Provide the (X, Y) coordinate of the cell's center where the given text is located.  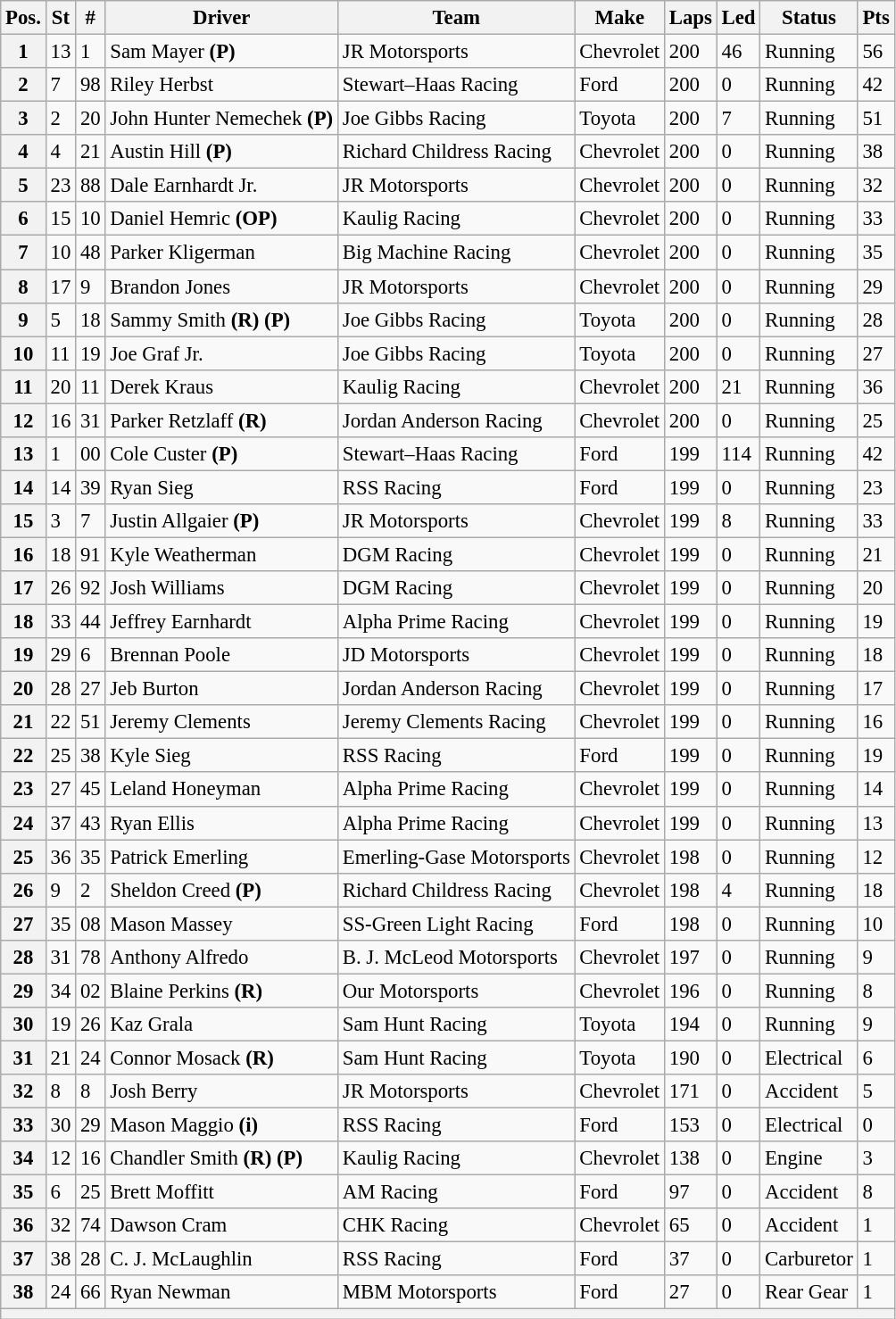
Parker Kligerman (221, 253)
John Hunter Nemechek (P) (221, 119)
98 (91, 85)
Emerling-Gase Motorsports (456, 857)
Sheldon Creed (P) (221, 890)
Kyle Weatherman (221, 554)
# (91, 18)
Jeb Burton (221, 689)
153 (691, 1125)
Daniel Hemric (OP) (221, 219)
Jeremy Clements (221, 722)
Engine (809, 1158)
Cole Custer (P) (221, 454)
Pts (876, 18)
Status (809, 18)
Chandler Smith (R) (P) (221, 1158)
Leland Honeyman (221, 790)
CHK Racing (456, 1225)
Rear Gear (809, 1293)
Justin Allgaier (P) (221, 521)
91 (91, 554)
Josh Berry (221, 1091)
190 (691, 1058)
Make (619, 18)
Patrick Emerling (221, 857)
JD Motorsports (456, 655)
Joe Graf Jr. (221, 353)
Jeffrey Earnhardt (221, 622)
Dale Earnhardt Jr. (221, 186)
02 (91, 991)
Laps (691, 18)
Riley Herbst (221, 85)
Our Motorsports (456, 991)
Driver (221, 18)
Ryan Sieg (221, 487)
Pos. (23, 18)
Carburetor (809, 1259)
78 (91, 958)
SS-Green Light Racing (456, 924)
08 (91, 924)
197 (691, 958)
Sammy Smith (R) (P) (221, 319)
92 (91, 588)
39 (91, 487)
Derek Kraus (221, 386)
St (61, 18)
Dawson Cram (221, 1225)
Ryan Newman (221, 1293)
194 (691, 1025)
Brandon Jones (221, 286)
Brennan Poole (221, 655)
43 (91, 823)
C. J. McLaughlin (221, 1259)
Led (739, 18)
Josh Williams (221, 588)
171 (691, 1091)
Ryan Ellis (221, 823)
196 (691, 991)
AM Racing (456, 1192)
Kyle Sieg (221, 756)
Mason Massey (221, 924)
66 (91, 1293)
Kaz Grala (221, 1025)
Jeremy Clements Racing (456, 722)
Team (456, 18)
44 (91, 622)
114 (739, 454)
00 (91, 454)
88 (91, 186)
Blaine Perkins (R) (221, 991)
Big Machine Racing (456, 253)
138 (691, 1158)
Brett Moffitt (221, 1192)
Connor Mosack (R) (221, 1058)
Parker Retzlaff (R) (221, 420)
MBM Motorsports (456, 1293)
56 (876, 52)
Anthony Alfredo (221, 958)
48 (91, 253)
Sam Mayer (P) (221, 52)
Mason Maggio (i) (221, 1125)
Austin Hill (P) (221, 152)
46 (739, 52)
74 (91, 1225)
65 (691, 1225)
97 (691, 1192)
B. J. McLeod Motorsports (456, 958)
45 (91, 790)
